Pinpoint the cell where the given text exists, returning its [x, y] midpoint coordinate. 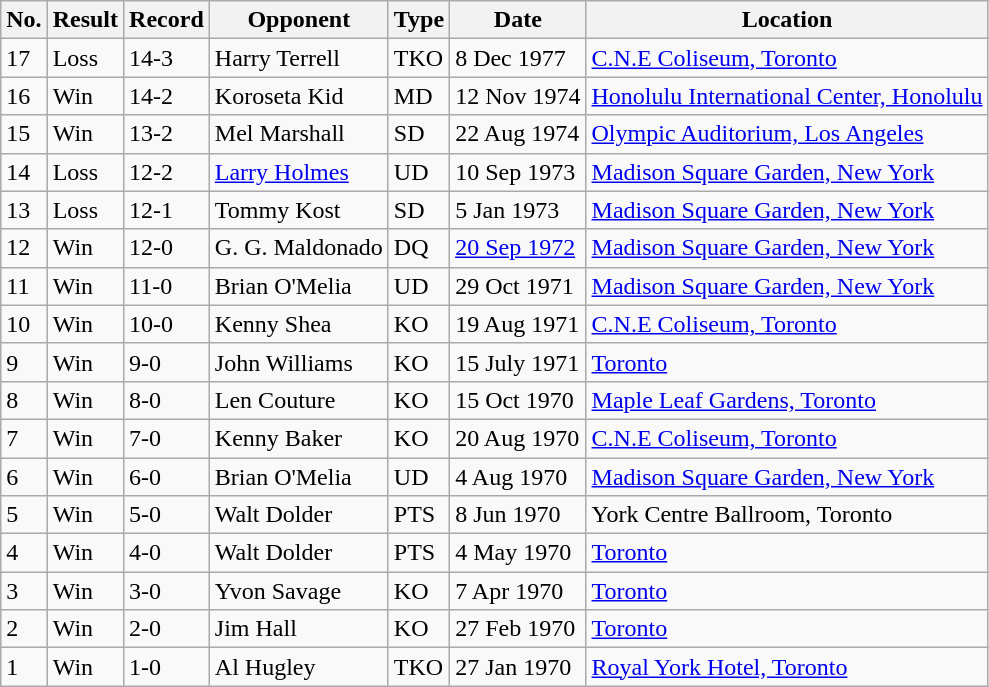
6-0 [167, 477]
16 [24, 96]
5-0 [167, 515]
27 Feb 1970 [518, 629]
Opponent [298, 20]
Yvon Savage [298, 591]
6 [24, 477]
9 [24, 362]
Mel Marshall [298, 134]
Location [787, 20]
13 [24, 210]
10 [24, 324]
7 [24, 438]
8 [24, 400]
Harry Terrell [298, 58]
27 Jan 1970 [518, 667]
8-0 [167, 400]
12-2 [167, 172]
4 May 1970 [518, 553]
Result [85, 20]
Larry Holmes [298, 172]
8 Dec 1977 [518, 58]
G. G. Maldonado [298, 248]
Al Hugley [298, 667]
Royal York Hotel, Toronto [787, 667]
Kenny Shea [298, 324]
14-2 [167, 96]
12-1 [167, 210]
11-0 [167, 286]
4-0 [167, 553]
9-0 [167, 362]
11 [24, 286]
20 Sep 1972 [518, 248]
19 Aug 1971 [518, 324]
12-0 [167, 248]
Maple Leaf Gardens, Toronto [787, 400]
17 [24, 58]
8 Jun 1970 [518, 515]
Date [518, 20]
3 [24, 591]
Kenny Baker [298, 438]
2 [24, 629]
7 Apr 1970 [518, 591]
12 Nov 1974 [518, 96]
15 [24, 134]
Type [418, 20]
1 [24, 667]
MD [418, 96]
No. [24, 20]
Record [167, 20]
5 Jan 1973 [518, 210]
14-3 [167, 58]
Honolulu International Center, Honolulu [787, 96]
4 Aug 1970 [518, 477]
15 Oct 1970 [518, 400]
7-0 [167, 438]
York Centre Ballroom, Toronto [787, 515]
DQ [418, 248]
10 Sep 1973 [518, 172]
Olympic Auditorium, Los Angeles [787, 134]
Koroseta Kid [298, 96]
5 [24, 515]
Len Couture [298, 400]
15 July 1971 [518, 362]
22 Aug 1974 [518, 134]
29 Oct 1971 [518, 286]
20 Aug 1970 [518, 438]
2-0 [167, 629]
Jim Hall [298, 629]
10-0 [167, 324]
Tommy Kost [298, 210]
13-2 [167, 134]
3-0 [167, 591]
John Williams [298, 362]
4 [24, 553]
12 [24, 248]
1-0 [167, 667]
14 [24, 172]
